Capture the cell that displays the provided text and extract its [x, y] central coordinate. 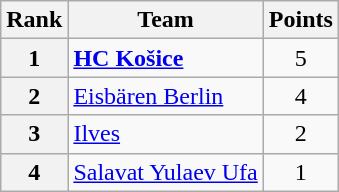
Team [166, 20]
HC Košice [166, 58]
3 [34, 134]
Salavat Yulaev Ufa [166, 172]
Rank [34, 20]
Points [300, 20]
5 [300, 58]
Eisbären Berlin [166, 96]
Ilves [166, 134]
